Determine the (X, Y) coordinate at the center of the cell enclosing the given text.  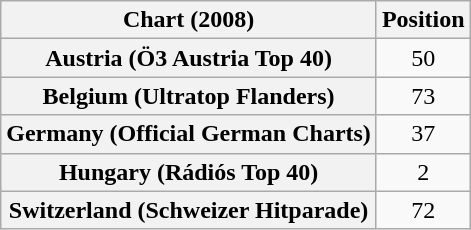
Switzerland (Schweizer Hitparade) (189, 210)
72 (423, 210)
Position (423, 20)
2 (423, 172)
73 (423, 96)
37 (423, 134)
Austria (Ö3 Austria Top 40) (189, 58)
Germany (Official German Charts) (189, 134)
Belgium (Ultratop Flanders) (189, 96)
Hungary (Rádiós Top 40) (189, 172)
50 (423, 58)
Chart (2008) (189, 20)
